Find where the given text appears and provide that cell's center as [X, Y] coordinate. 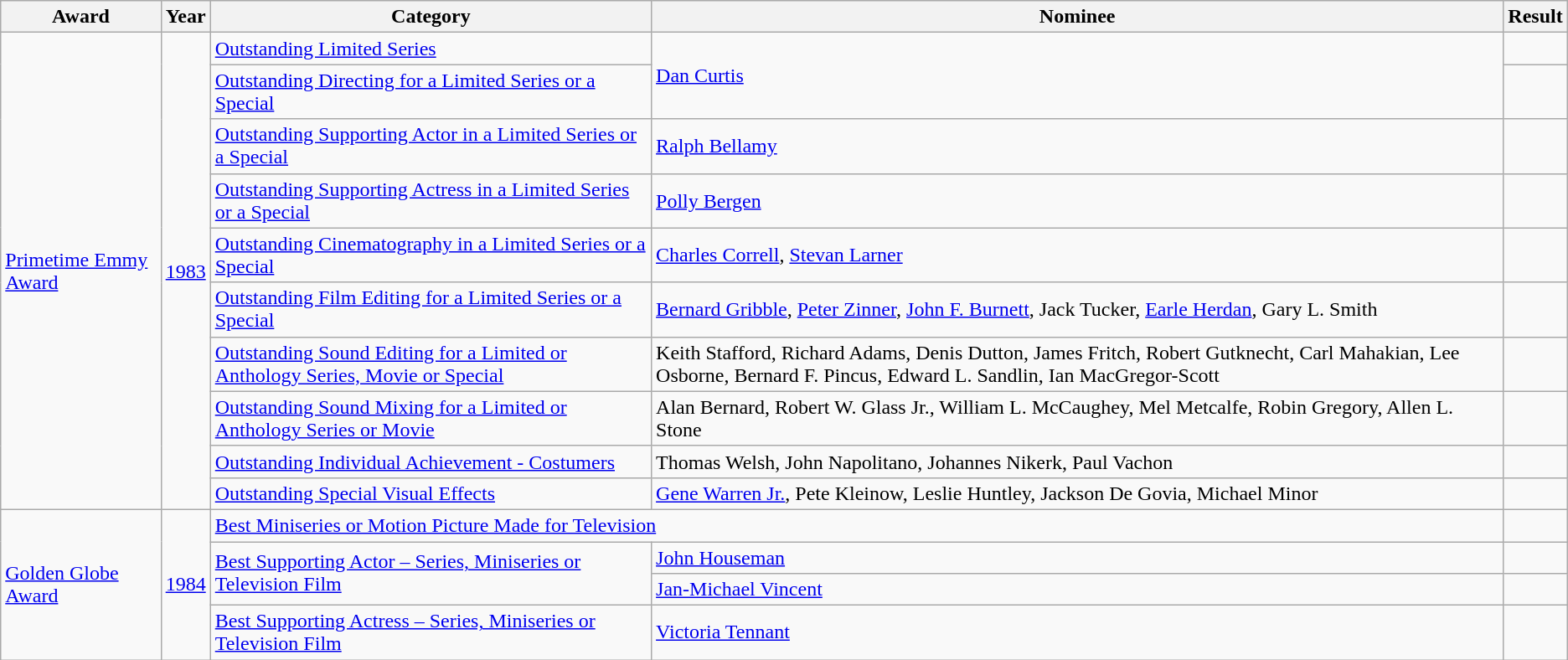
Ralph Bellamy [1077, 146]
Alan Bernard, Robert W. Glass Jr., William L. McCaughey, Mel Metcalfe, Robin Gregory, Allen L. Stone [1077, 419]
Primetime Emmy Award [80, 271]
Charles Correll, Stevan Larner [1077, 255]
Outstanding Individual Achievement - Costumers [431, 461]
Jan-Michael Vincent [1077, 590]
Nominee [1077, 17]
Victoria Tennant [1077, 633]
Bernard Gribble, Peter Zinner, John F. Burnett, Jack Tucker, Earle Herdan, Gary L. Smith [1077, 310]
Outstanding Film Editing for a Limited Series or a Special [431, 310]
Category [431, 17]
Outstanding Supporting Actress in a Limited Series or a Special [431, 201]
Best Supporting Actor – Series, Miniseries or Television Film [431, 573]
Outstanding Sound Editing for a Limited or Anthology Series, Movie or Special [431, 364]
Outstanding Sound Mixing for a Limited or Anthology Series or Movie [431, 419]
Gene Warren Jr., Pete Kleinow, Leslie Huntley, Jackson De Govia, Michael Minor [1077, 493]
Outstanding Cinematography in a Limited Series or a Special [431, 255]
Outstanding Limited Series [431, 49]
Outstanding Directing for a Limited Series or a Special [431, 92]
1984 [186, 585]
John Houseman [1077, 557]
Dan Curtis [1077, 75]
Best Miniseries or Motion Picture Made for Television [857, 525]
Year [186, 17]
Outstanding Special Visual Effects [431, 493]
Thomas Welsh, John Napolitano, Johannes Nikerk, Paul Vachon [1077, 461]
1983 [186, 271]
Polly Bergen [1077, 201]
Best Supporting Actress – Series, Miniseries or Television Film [431, 633]
Result [1535, 17]
Award [80, 17]
Golden Globe Award [80, 585]
Outstanding Supporting Actor in a Limited Series or a Special [431, 146]
